Output the [X, Y] coordinate of the center of the cell containing the given text.  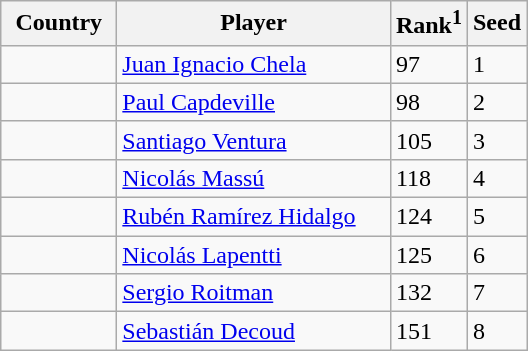
6 [496, 255]
97 [428, 64]
5 [496, 217]
Nicolás Lapentti [254, 255]
124 [428, 217]
Santiago Ventura [254, 140]
Rank1 [428, 24]
4 [496, 178]
Nicolás Massú [254, 178]
Rubén Ramírez Hidalgo [254, 217]
3 [496, 140]
7 [496, 293]
Player [254, 24]
1 [496, 64]
Seed [496, 24]
Sebastián Decoud [254, 331]
105 [428, 140]
Country [59, 24]
125 [428, 255]
Sergio Roitman [254, 293]
151 [428, 331]
Paul Capdeville [254, 102]
8 [496, 331]
118 [428, 178]
132 [428, 293]
Juan Ignacio Chela [254, 64]
98 [428, 102]
2 [496, 102]
